Detect which cell encompasses the target text, then output its [x, y] center coordinate. 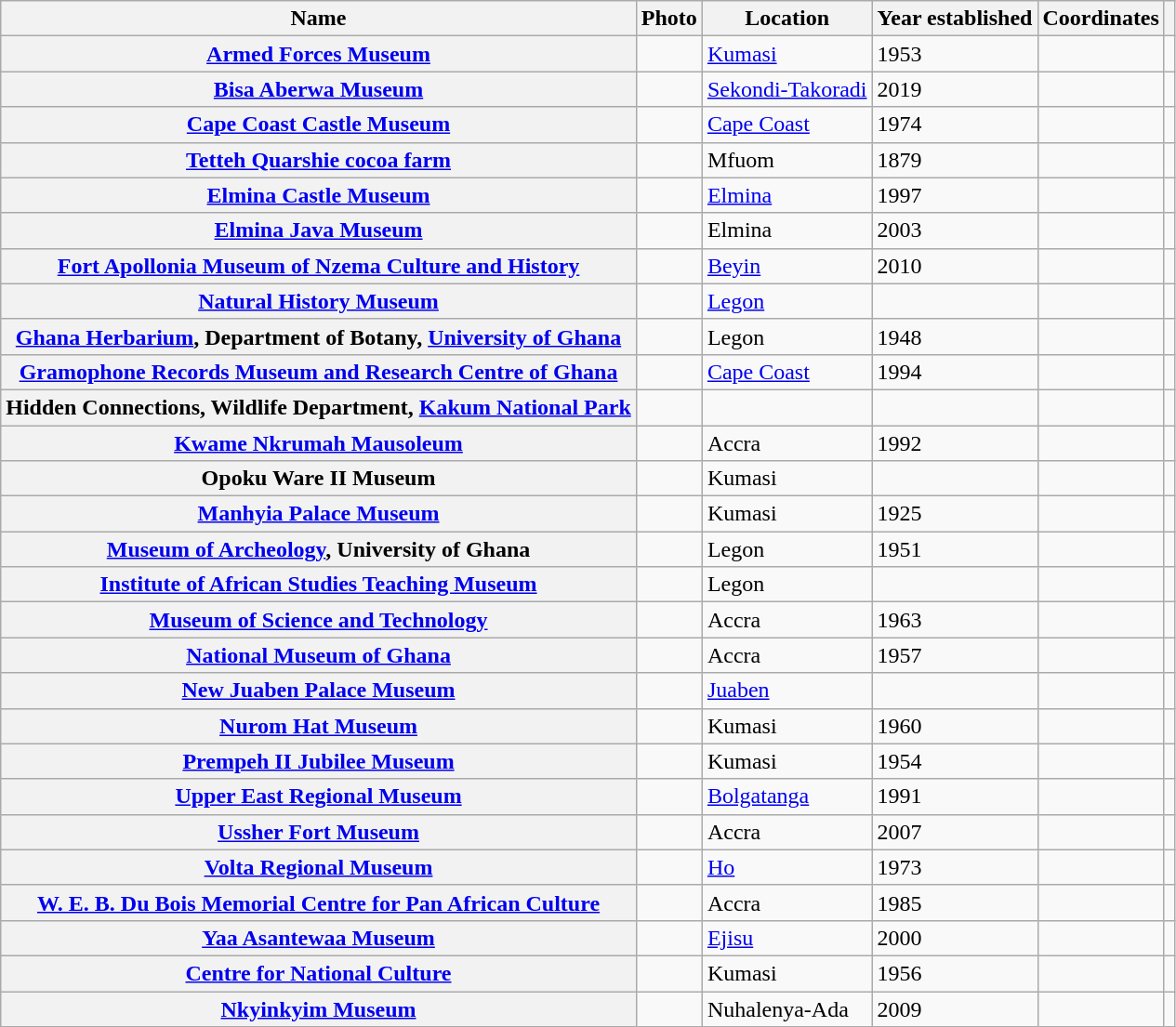
1973 [955, 867]
1992 [955, 443]
1963 [955, 620]
2000 [955, 938]
1994 [955, 372]
Nuhalenya-Ada [786, 1008]
Mfuom [786, 160]
1956 [955, 973]
1951 [955, 549]
Nurom Hat Museum [319, 726]
W. E. B. Du Bois Memorial Centre for Pan African Culture [319, 902]
Year established [955, 19]
Fort Apollonia Museum of Nzema Culture and History [319, 266]
Bisa Aberwa Museum [319, 89]
1957 [955, 655]
Natural History Museum [319, 301]
Armed Forces Museum [319, 54]
2003 [955, 230]
Ghana Herbarium, Department of Botany, University of Ghana [319, 336]
Prempeh II Jubilee Museum [319, 761]
1991 [955, 797]
1954 [955, 761]
Juaben [786, 691]
Kwame Nkrumah Mausoleum [319, 443]
1879 [955, 160]
Location [786, 19]
Opoku Ware II Museum [319, 479]
National Museum of Ghana [319, 655]
Elmina Castle Museum [319, 195]
Ejisu [786, 938]
Yaa Asantewaa Museum [319, 938]
Institute of African Studies Teaching Museum [319, 585]
1948 [955, 336]
Museum of Archeology, University of Ghana [319, 549]
2010 [955, 266]
Photo [669, 19]
Beyin [786, 266]
1997 [955, 195]
1925 [955, 514]
Ho [786, 867]
Tetteh Quarshie cocoa farm [319, 160]
Nkyinkyim Museum [319, 1008]
1985 [955, 902]
Bolgatanga [786, 797]
Museum of Science and Technology [319, 620]
Centre for National Culture [319, 973]
New Juaben Palace Museum [319, 691]
2007 [955, 832]
Hidden Connections, Wildlife Department, Kakum National Park [319, 407]
Ussher Fort Museum [319, 832]
1953 [955, 54]
1960 [955, 726]
Name [319, 19]
Manhyia Palace Museum [319, 514]
2019 [955, 89]
Upper East Regional Museum [319, 797]
Gramophone Records Museum and Research Centre of Ghana [319, 372]
2009 [955, 1008]
Coordinates [1101, 19]
Sekondi-Takoradi [786, 89]
Elmina Java Museum [319, 230]
Cape Coast Castle Museum [319, 125]
Volta Regional Museum [319, 867]
1974 [955, 125]
